Scan for the cell matching the given text and deliver its (x, y) coordinate at center. 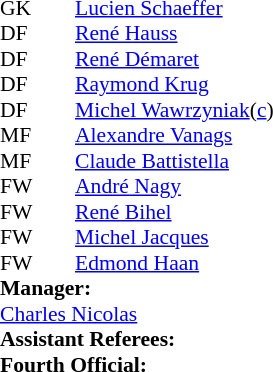
René Hauss (162, 33)
Manager: (125, 289)
André Nagy (162, 187)
Raymond Krug (162, 85)
Michel Jacques (162, 237)
René Démaret (162, 59)
Edmond Haan (162, 263)
Claude Battistella (162, 161)
Michel Wawrzyniak (162, 110)
Alexandre Vanags (162, 135)
René Bihel (162, 212)
